Identify which cell holds the provided text, then report its (X, Y) central coordinate. 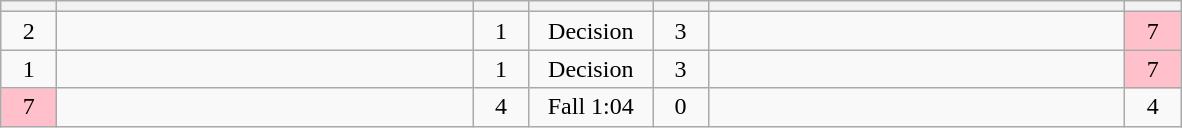
Fall 1:04 (591, 107)
2 (29, 31)
0 (680, 107)
